Determine the [x, y] coordinate at the center of the cell enclosing the given text.  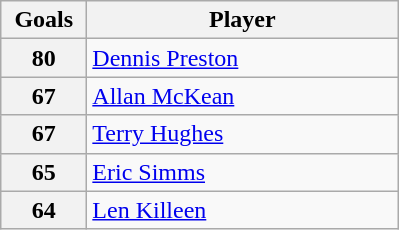
Dennis Preston [242, 58]
Len Killeen [242, 210]
Allan McKean [242, 96]
Player [242, 20]
Eric Simms [242, 172]
Goals [44, 20]
Terry Hughes [242, 134]
65 [44, 172]
80 [44, 58]
64 [44, 210]
